From the cell containing the given text, extract its center point as (X, Y) coordinate. 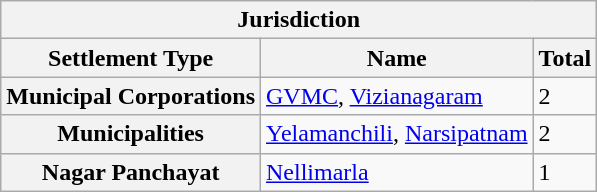
Jurisdiction (299, 20)
Name (398, 58)
Municipalities (131, 134)
Yelamanchili, Narsipatnam (398, 134)
Nellimarla (398, 172)
Municipal Corporations (131, 96)
Settlement Type (131, 58)
Total (565, 58)
Nagar Panchayat (131, 172)
GVMC, Vizianagaram (398, 96)
1 (565, 172)
